Provide the (x, y) coordinate of the cell's center where the given text is located.  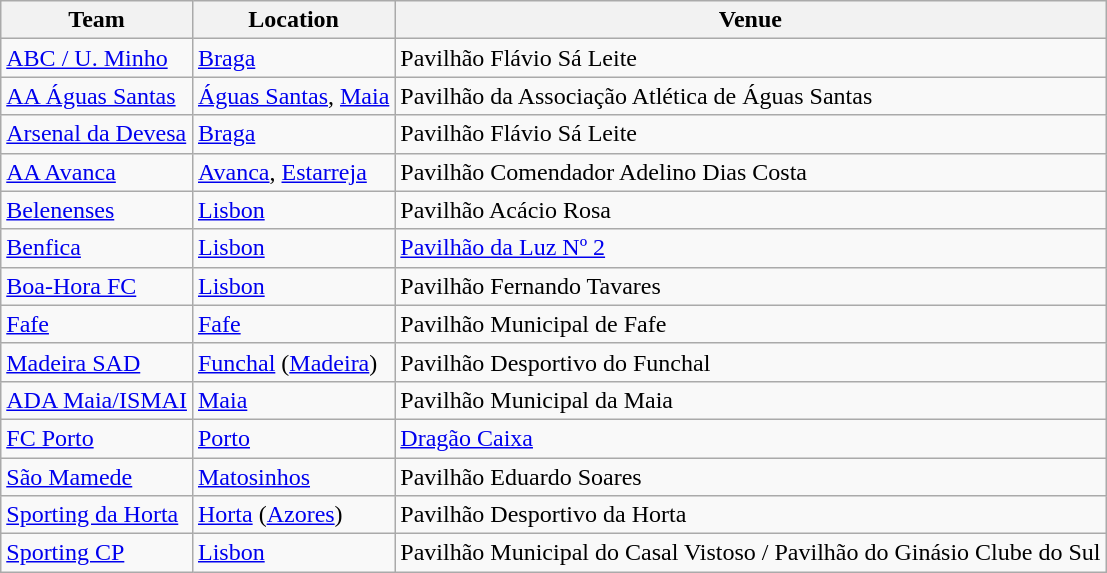
São Mamede (97, 477)
Pavilhão da Associação Atlética de Águas Santas (750, 96)
Benfica (97, 248)
Dragão Caixa (750, 438)
ADA Maia/ISMAI (97, 400)
Pavilhão Municipal de Fafe (750, 324)
Boa-Hora FC (97, 286)
Location (293, 20)
Sporting CP (97, 553)
Pavilhão Eduardo Soares (750, 477)
ABC / U. Minho (97, 58)
Horta (Azores) (293, 515)
Belenenses (97, 210)
Matosinhos (293, 477)
AA Águas Santas (97, 96)
Sporting da Horta (97, 515)
Team (97, 20)
Pavilhão Municipal da Maia (750, 400)
FC Porto (97, 438)
Águas Santas, Maia (293, 96)
Avanca, Estarreja (293, 172)
Pavilhão Fernando Tavares (750, 286)
Pavilhão da Luz Nº 2 (750, 248)
Maia (293, 400)
Pavilhão Acácio Rosa (750, 210)
Pavilhão Comendador Adelino Dias Costa (750, 172)
Pavilhão Desportivo do Funchal (750, 362)
Arsenal da Devesa (97, 134)
Pavilhão Desportivo da Horta (750, 515)
Madeira SAD (97, 362)
Pavilhão Municipal do Casal Vistoso / Pavilhão do Ginásio Clube do Sul (750, 553)
Porto (293, 438)
Funchal (Madeira) (293, 362)
AA Avanca (97, 172)
Venue (750, 20)
